Detect which cell encompasses the target text, then output its (x, y) center coordinate. 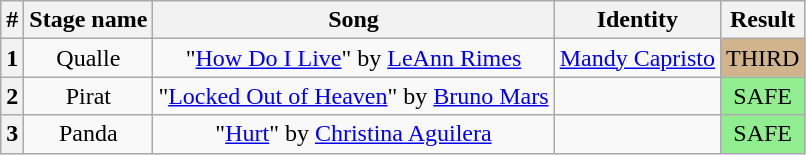
Mandy Capristo (637, 58)
1 (12, 58)
Pirat (88, 96)
Identity (637, 20)
"Locked Out of Heaven" by Bruno Mars (354, 96)
Panda (88, 134)
Qualle (88, 58)
Stage name (88, 20)
2 (12, 96)
Song (354, 20)
"Hurt" by Christina Aguilera (354, 134)
# (12, 20)
Result (762, 20)
"How Do I Live" by LeAnn Rimes (354, 58)
THIRD (762, 58)
3 (12, 134)
